Capture the cell that displays the provided text and extract its (x, y) central coordinate. 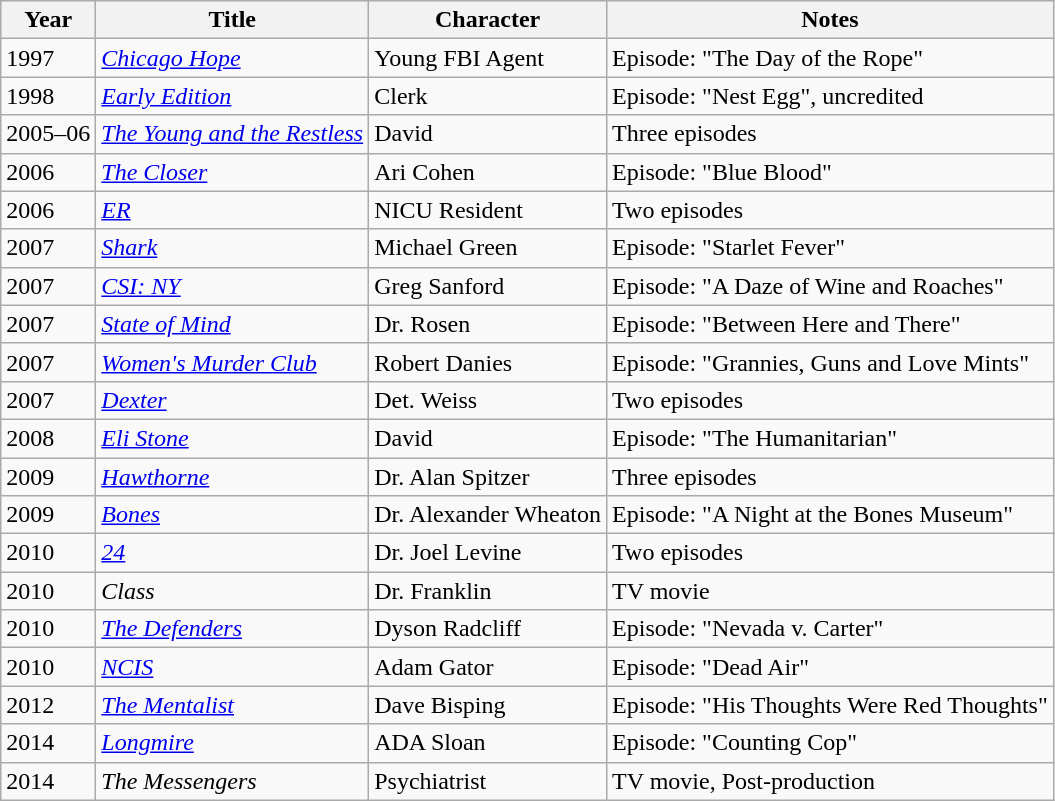
Title (232, 20)
Episode: "Dead Air" (830, 667)
Early Edition (232, 96)
Episode: "Starlet Fever" (830, 248)
Episode: "Counting Cop" (830, 743)
Michael Green (488, 248)
Episode: "Nest Egg", uncredited (830, 96)
Dr. Alan Spitzer (488, 477)
Shark (232, 248)
Hawthorne (232, 477)
Dr. Rosen (488, 324)
NICU Resident (488, 210)
Notes (830, 20)
Young FBI Agent (488, 58)
1998 (48, 96)
Bones (232, 515)
CSI: NY (232, 286)
Eli Stone (232, 438)
Dr. Alexander Wheaton (488, 515)
The Defenders (232, 629)
Dyson Radcliff (488, 629)
The Messengers (232, 781)
2005–06 (48, 134)
Dr. Franklin (488, 591)
Episode: "Nevada v. Carter" (830, 629)
Class (232, 591)
Dexter (232, 400)
Robert Danies (488, 362)
Det. Weiss (488, 400)
Episode: "Blue Blood" (830, 172)
The Mentalist (232, 705)
The Closer (232, 172)
Psychiatrist (488, 781)
Episode: "The Day of the Rope" (830, 58)
Adam Gator (488, 667)
Longmire (232, 743)
NCIS (232, 667)
Episode: "His Thoughts Were Red Thoughts" (830, 705)
Character (488, 20)
TV movie (830, 591)
1997 (48, 58)
Dr. Joel Levine (488, 553)
2012 (48, 705)
2008 (48, 438)
State of Mind (232, 324)
Chicago Hope (232, 58)
ER (232, 210)
Episode: "The Humanitarian" (830, 438)
Year (48, 20)
Episode: "A Night at the Bones Museum" (830, 515)
TV movie, Post-production (830, 781)
Episode: "Between Here and There" (830, 324)
Greg Sanford (488, 286)
Clerk (488, 96)
Episode: "Grannies, Guns and Love Mints" (830, 362)
Episode: "A Daze of Wine and Roaches" (830, 286)
Women's Murder Club (232, 362)
24 (232, 553)
The Young and the Restless (232, 134)
Dave Bisping (488, 705)
Ari Cohen (488, 172)
ADA Sloan (488, 743)
